Return (x, y) of the center of cell containing provided text 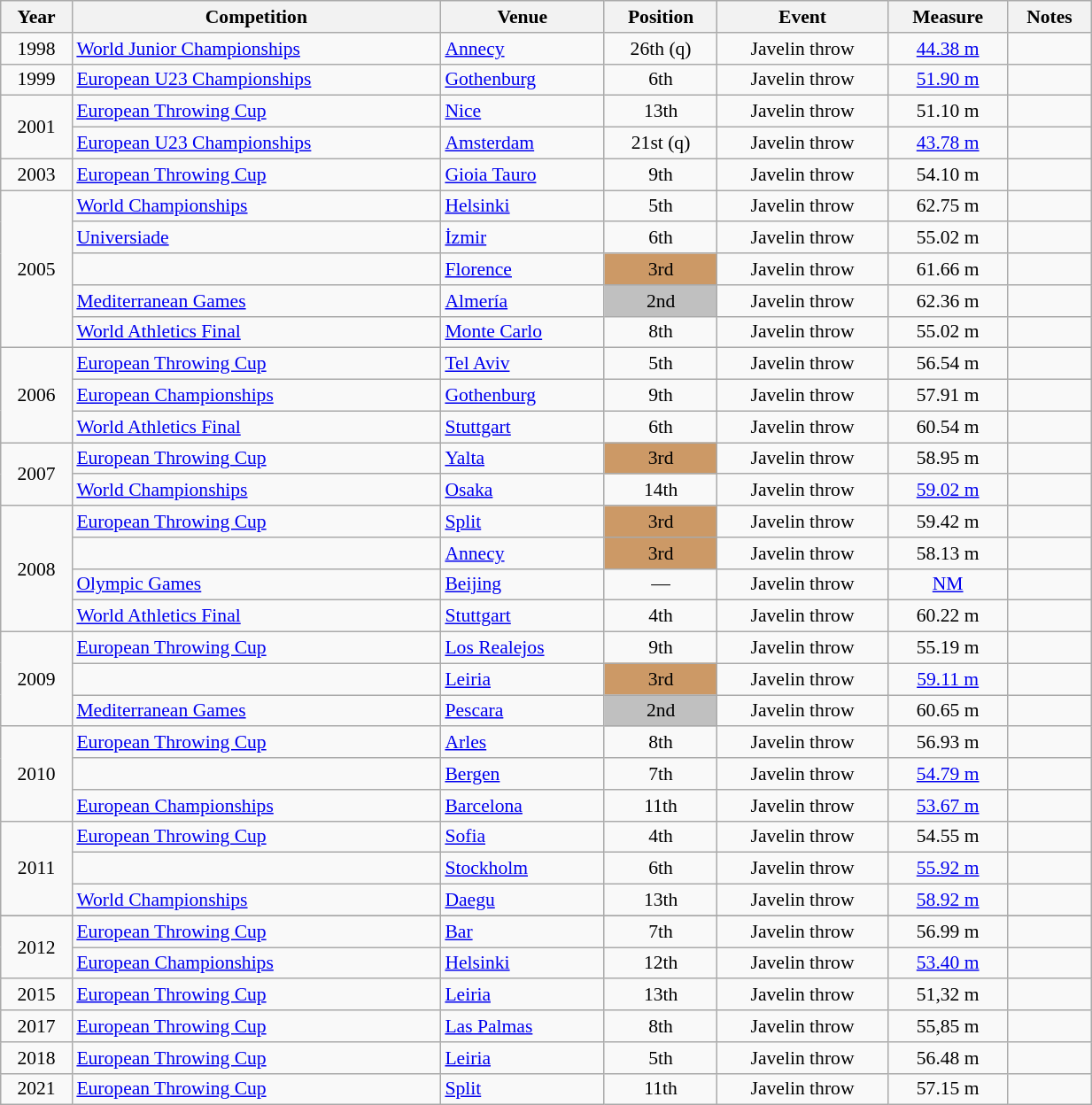
59.42 m (948, 522)
Almería (523, 301)
2018 (37, 1058)
14th (661, 491)
Florence (523, 269)
Osaka (523, 491)
Nice (523, 112)
Venue (523, 17)
57.15 m (948, 1089)
56.99 m (948, 931)
Monte Carlo (523, 332)
44.38 m (948, 49)
Position (661, 17)
60.54 m (948, 427)
2006 (37, 395)
59.02 m (948, 491)
Yalta (523, 459)
Stockholm (523, 869)
2017 (37, 1026)
Arles (523, 743)
Las Palmas (523, 1026)
58.92 m (948, 900)
2012 (37, 947)
56.54 m (948, 364)
Universiade (256, 238)
Beijing (523, 584)
Barcelona (523, 806)
2008 (37, 568)
57.91 m (948, 396)
62.75 m (948, 206)
Notes (1049, 17)
55.92 m (948, 869)
60.65 m (948, 711)
World Junior Championships (256, 49)
Gioia Tauro (523, 174)
60.22 m (948, 616)
Tel Aviv (523, 364)
2003 (37, 174)
Bergen (523, 774)
56.93 m (948, 743)
55,85 m (948, 1026)
Measure (948, 17)
61.66 m (948, 269)
58.13 m (948, 553)
53.67 m (948, 806)
Pescara (523, 711)
55.19 m (948, 648)
1999 (37, 80)
Event (802, 17)
Daegu (523, 900)
2021 (37, 1089)
54.10 m (948, 174)
51,32 m (948, 995)
21st (q) (661, 143)
Competition (256, 17)
Olympic Games (256, 584)
İzmir (523, 238)
2015 (37, 995)
2011 (37, 868)
Los Realejos (523, 648)
2001 (37, 127)
2007 (37, 475)
51.10 m (948, 112)
51.90 m (948, 80)
— (661, 584)
2010 (37, 774)
54.55 m (948, 837)
2005 (37, 269)
Bar (523, 931)
43.78 m (948, 143)
58.95 m (948, 459)
Sofia (523, 837)
56.48 m (948, 1058)
Amsterdam (523, 143)
26th (q) (661, 49)
12th (661, 963)
62.36 m (948, 301)
1998 (37, 49)
59.11 m (948, 679)
NM (948, 584)
Year (37, 17)
53.40 m (948, 963)
2009 (37, 680)
54.79 m (948, 774)
